Return [x, y] of the center of cell containing provided text 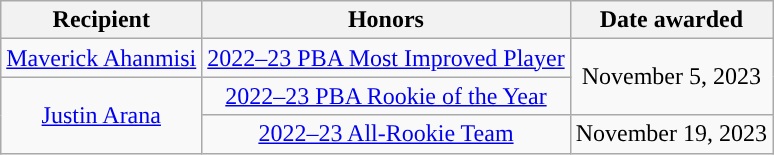
Justin Arana [102, 115]
November 19, 2023 [671, 134]
Recipient [102, 20]
2022–23 PBA Most Improved Player [386, 58]
Date awarded [671, 20]
2022–23 PBA Rookie of the Year [386, 96]
Maverick Ahanmisi [102, 58]
Honors [386, 20]
November 5, 2023 [671, 77]
2022–23 All-Rookie Team [386, 134]
